Return the (x, y) coordinate for the center point of the cell that contains the specified text.  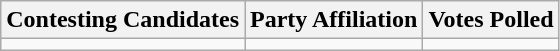
Contesting Candidates (123, 20)
Party Affiliation (334, 20)
Votes Polled (491, 20)
